Search for the cell housing the specified text and yield its (X, Y) center coordinate. 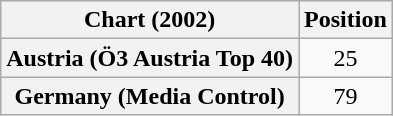
Germany (Media Control) (150, 96)
Austria (Ö3 Austria Top 40) (150, 58)
79 (346, 96)
Position (346, 20)
Chart (2002) (150, 20)
25 (346, 58)
